Return (x, y) of the center of cell containing provided text 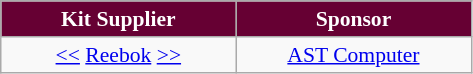
Kit Supplier (118, 19)
AST Computer (354, 55)
Sponsor (354, 19)
<< Reebok >> (118, 55)
